Extract the [x, y] coordinate from the center of the cell holding the provided text.  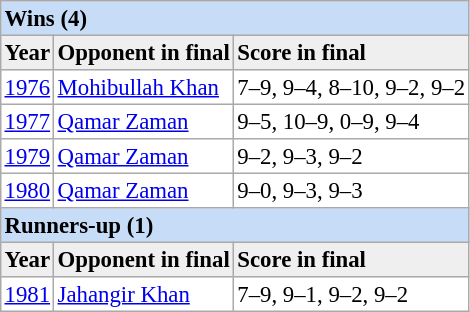
7–9, 9–4, 8–10, 9–2, 9–2 [352, 87]
1980 [28, 190]
1976 [28, 87]
Runners-up (1) [235, 225]
Jahangir Khan [144, 294]
Wins (4) [235, 18]
9–0, 9–3, 9–3 [352, 190]
1977 [28, 121]
9–5, 10–9, 0–9, 9–4 [352, 121]
Mohibullah Khan [144, 87]
1979 [28, 156]
9–2, 9–3, 9–2 [352, 156]
7–9, 9–1, 9–2, 9–2 [352, 294]
1981 [28, 294]
